Identify which cell holds the provided text, then report its (x, y) central coordinate. 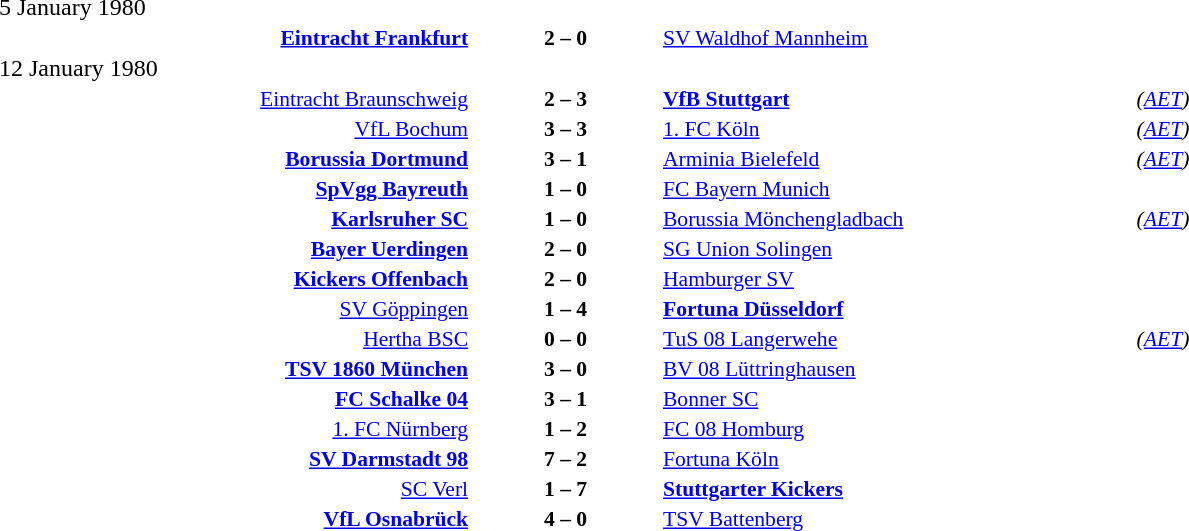
SV Waldhof Mannheim (897, 38)
Fortuna Düsseldorf (897, 309)
Arminia Bielefeld (897, 159)
TuS 08 Langerwehe (897, 339)
3 – 3 (566, 129)
VfB Stuttgart (897, 99)
Fortuna Köln (897, 459)
Bonner SC (897, 399)
1 – 2 (566, 429)
3 – 0 (566, 369)
1 – 7 (566, 489)
FC Bayern Munich (897, 189)
Stuttgarter Kickers (897, 489)
FC 08 Homburg (897, 429)
Borussia Mönchengladbach (897, 219)
7 – 2 (566, 459)
1. FC Köln (897, 129)
BV 08 Lüttringhausen (897, 369)
SG Union Solingen (897, 249)
1 – 4 (566, 309)
2 – 3 (566, 99)
0 – 0 (566, 339)
Hamburger SV (897, 279)
